Extract the (x, y) coordinate from the center of the cell holding the provided text.  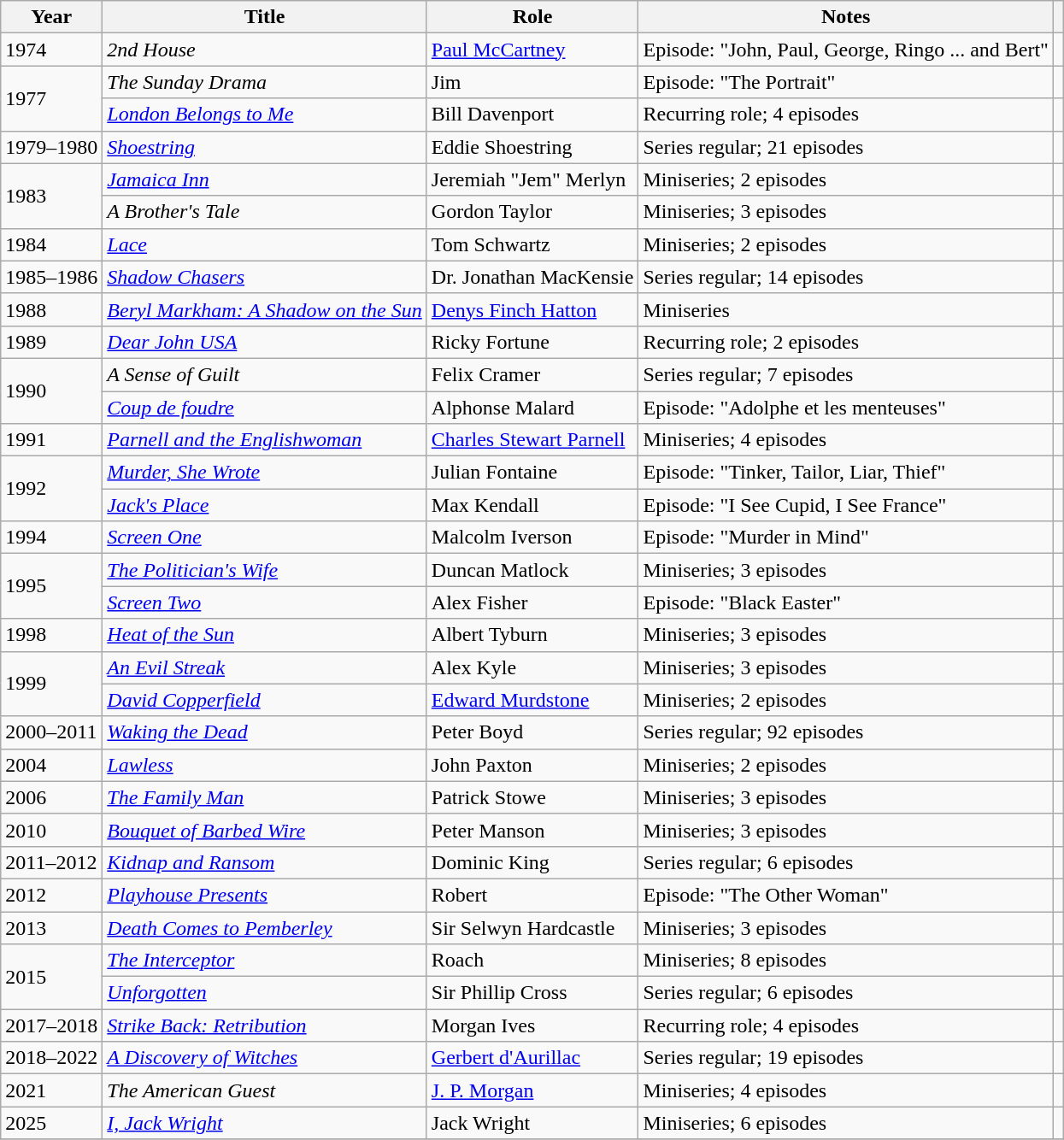
The Family Man (265, 797)
Miniseries (846, 309)
Dominic King (532, 862)
Jim (532, 82)
A Brother's Tale (265, 212)
1991 (51, 440)
A Discovery of Witches (265, 1058)
Sir Phillip Cross (532, 993)
1998 (51, 635)
Morgan Ives (532, 1025)
Bouquet of Barbed Wire (265, 830)
1988 (51, 309)
A Sense of Guilt (265, 374)
Gerbert d'Aurillac (532, 1058)
1992 (51, 489)
Alex Fisher (532, 602)
2nd House (265, 50)
1994 (51, 538)
Shadow Chasers (265, 277)
Episode: "John, Paul, George, Ringo ... and Bert" (846, 50)
1999 (51, 684)
Death Comes to Pemberley (265, 927)
Shoestring (265, 147)
The American Guest (265, 1090)
2015 (51, 977)
Dr. Jonathan MacKensie (532, 277)
Beryl Markham: A Shadow on the Sun (265, 309)
Episode: "The Portrait" (846, 82)
Episode: "Adolphe et les menteuses" (846, 408)
Jack's Place (265, 505)
2013 (51, 927)
Waking the Dead (265, 732)
Duncan Matlock (532, 570)
Albert Tyburn (532, 635)
1989 (51, 342)
Murder, She Wrote (265, 473)
Parnell and the Englishwoman (265, 440)
1977 (51, 98)
The Sunday Drama (265, 82)
Alphonse Malard (532, 408)
2004 (51, 765)
Recurring role; 2 episodes (846, 342)
The Interceptor (265, 961)
Ricky Fortune (532, 342)
Sir Selwyn Hardcastle (532, 927)
Screen One (265, 538)
Series regular; 19 episodes (846, 1058)
Notes (846, 17)
An Evil Streak (265, 667)
1979–1980 (51, 147)
Episode: "The Other Woman" (846, 895)
Series regular; 7 episodes (846, 374)
I, Jack Wright (265, 1123)
Miniseries; 8 episodes (846, 961)
2006 (51, 797)
Edward Murdstone (532, 700)
Lace (265, 244)
Julian Fontaine (532, 473)
2021 (51, 1090)
Playhouse Presents (265, 895)
Series regular; 92 episodes (846, 732)
1983 (51, 196)
2017–2018 (51, 1025)
John Paxton (532, 765)
Kidnap and Ransom (265, 862)
The Politician's Wife (265, 570)
Paul McCartney (532, 50)
Charles Stewart Parnell (532, 440)
Episode: "I See Cupid, I See France" (846, 505)
Denys Finch Hatton (532, 309)
Dear John USA (265, 342)
David Copperfield (265, 700)
Peter Boyd (532, 732)
Tom Schwartz (532, 244)
1985–1986 (51, 277)
Jeremiah "Jem" Merlyn (532, 179)
2000–2011 (51, 732)
Roach (532, 961)
Bill Davenport (532, 115)
Role (532, 17)
Year (51, 17)
2012 (51, 895)
2018–2022 (51, 1058)
Max Kendall (532, 505)
Gordon Taylor (532, 212)
Screen Two (265, 602)
J. P. Morgan (532, 1090)
1995 (51, 586)
Patrick Stowe (532, 797)
Malcolm Iverson (532, 538)
2025 (51, 1123)
Episode: "Black Easter" (846, 602)
1990 (51, 391)
Jamaica Inn (265, 179)
Episode: "Tinker, Tailor, Liar, Thief" (846, 473)
Alex Kyle (532, 667)
Jack Wright (532, 1123)
Series regular; 21 episodes (846, 147)
Episode: "Murder in Mind" (846, 538)
Miniseries; 6 episodes (846, 1123)
Strike Back: Retribution (265, 1025)
1974 (51, 50)
Robert (532, 895)
Series regular; 14 episodes (846, 277)
Heat of the Sun (265, 635)
Peter Manson (532, 830)
1984 (51, 244)
Eddie Shoestring (532, 147)
London Belongs to Me (265, 115)
2010 (51, 830)
Coup de foudre (265, 408)
Lawless (265, 765)
Title (265, 17)
Unforgotten (265, 993)
Felix Cramer (532, 374)
2011–2012 (51, 862)
